Locate the cell with the specified text and output its (x, y) center coordinate. 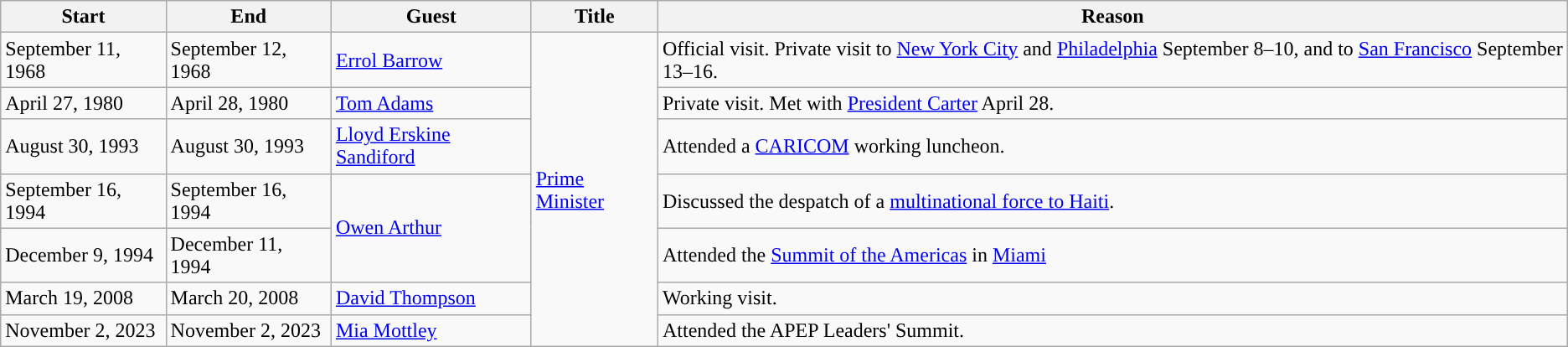
David Thompson (431, 298)
April 28, 1980 (248, 103)
March 20, 2008 (248, 298)
End (248, 17)
Official visit. Private visit to New York City and Philadelphia September 8–10, and to San Francisco September 13–16. (1112, 60)
Attended the APEP Leaders' Summit. (1112, 330)
Errol Barrow (431, 60)
September 11, 1968 (84, 60)
Title (595, 17)
Working visit. (1112, 298)
Owen Arthur (431, 228)
Prime Minister (595, 189)
Reason (1112, 17)
Start (84, 17)
Private visit. Met with President Carter April 28. (1112, 103)
December 9, 1994 (84, 255)
Discussed the despatch of a multinational force to Haiti. (1112, 201)
March 19, 2008 (84, 298)
Attended the Summit of the Americas in Miami (1112, 255)
Mia Mottley (431, 330)
April 27, 1980 (84, 103)
December 11, 1994 (248, 255)
Attended a CARICOM working luncheon. (1112, 146)
September 12, 1968 (248, 60)
Guest (431, 17)
Lloyd Erskine Sandiford (431, 146)
Tom Adams (431, 103)
